Determine the [X, Y] coordinate at the center of the cell enclosing the given text.  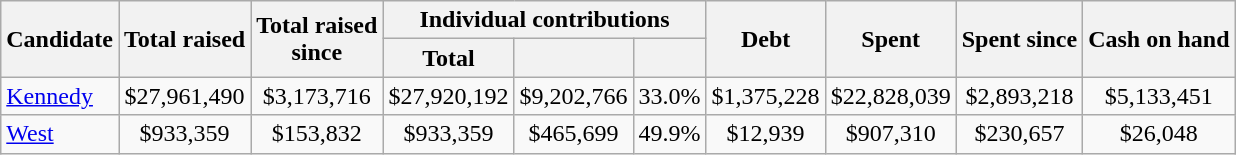
$26,048 [1159, 134]
33.0% [670, 96]
$5,133,451 [1159, 96]
$27,920,192 [448, 96]
$907,310 [890, 134]
Cash on hand [1159, 39]
$2,893,218 [1019, 96]
$465,699 [574, 134]
Candidate [60, 39]
Kennedy [60, 96]
Individual contributions [544, 20]
Spent [890, 39]
Total raisedsince [317, 39]
$3,173,716 [317, 96]
$27,961,490 [184, 96]
Total [448, 58]
Spent since [1019, 39]
49.9% [670, 134]
Total raised [184, 39]
$9,202,766 [574, 96]
$1,375,228 [766, 96]
Debt [766, 39]
$230,657 [1019, 134]
$12,939 [766, 134]
$153,832 [317, 134]
West [60, 134]
$22,828,039 [890, 96]
